Return the [X, Y] coordinate for the center point of the cell that contains the specified text.  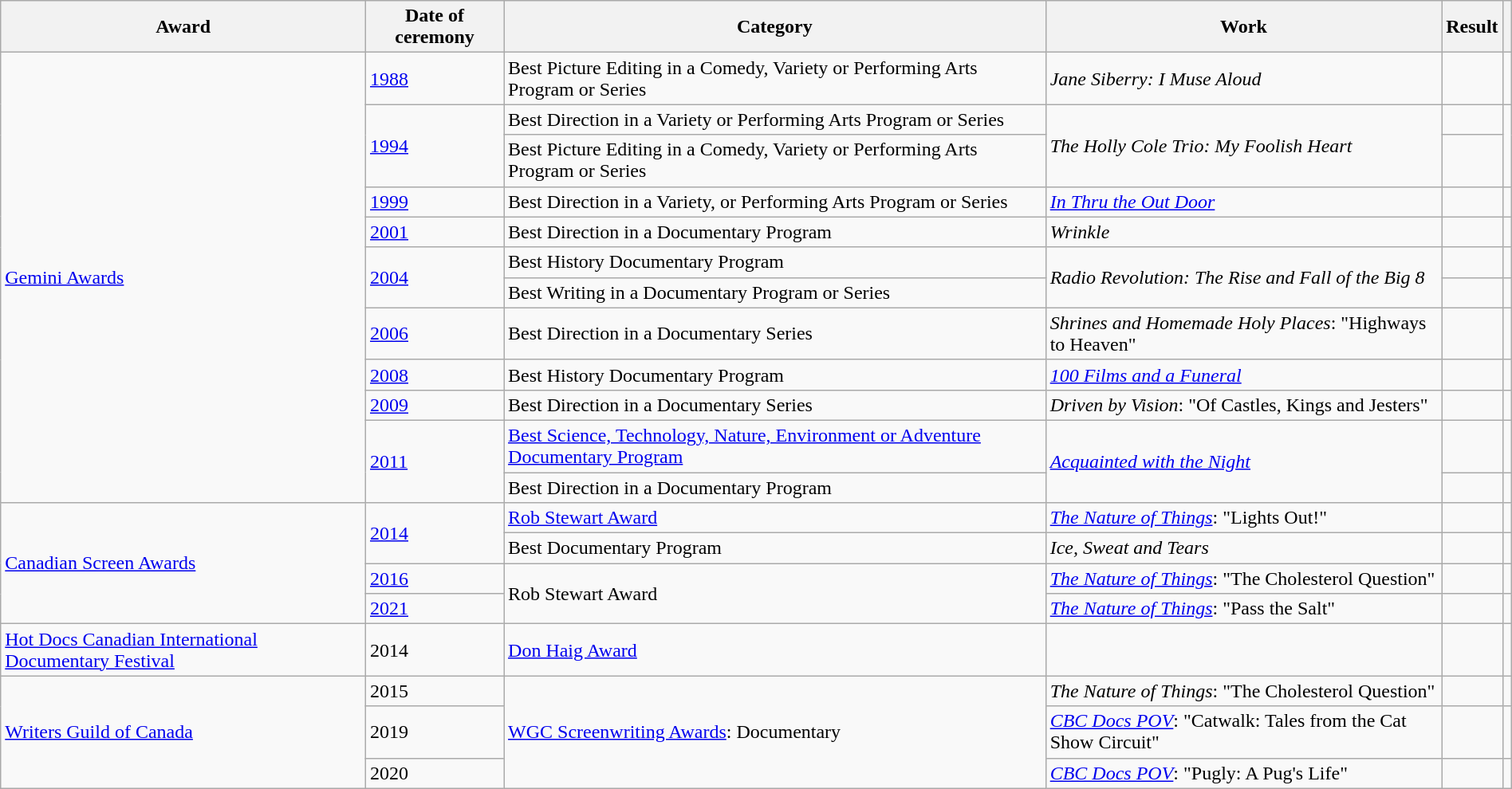
CBC Docs POV: "Catwalk: Tales from the Cat Show Circuit" [1244, 732]
2016 [434, 579]
Best Direction in a Variety or Performing Arts Program or Series [775, 120]
1988 [434, 78]
2020 [434, 773]
2004 [434, 277]
CBC Docs POV: "Pugly: A Pug's Life" [1244, 773]
Best Documentary Program [775, 548]
Result [1472, 27]
Driven by Vision: "Of Castles, Kings and Jesters" [1244, 405]
Best Direction in a Variety, or Performing Arts Program or Series [775, 202]
Date of ceremony [434, 27]
2011 [434, 461]
Gemini Awards [183, 277]
In Thru the Out Door [1244, 202]
WGC Screenwriting Awards: Documentary [775, 732]
2009 [434, 405]
100 Films and a Funeral [1244, 375]
2008 [434, 375]
Best Science, Technology, Nature, Environment or Adventure Documentary Program [775, 446]
Hot Docs Canadian International Documentary Festival [183, 650]
Jane Siberry: I Muse Aloud [1244, 78]
Best Writing in a Documentary Program or Series [775, 292]
1999 [434, 202]
The Holly Cole Trio: My Foolish Heart [1244, 145]
Don Haig Award [775, 650]
Ice, Sweat and Tears [1244, 548]
Wrinkle [1244, 232]
Shrines and Homemade Holy Places: "Highways to Heaven" [1244, 333]
2001 [434, 232]
2019 [434, 732]
Canadian Screen Awards [183, 563]
Award [183, 27]
Radio Revolution: The Rise and Fall of the Big 8 [1244, 277]
Work [1244, 27]
Acquainted with the Night [1244, 461]
Writers Guild of Canada [183, 732]
1994 [434, 145]
2006 [434, 333]
2015 [434, 691]
The Nature of Things: "Pass the Salt" [1244, 609]
2021 [434, 609]
The Nature of Things: "Lights Out!" [1244, 518]
Category [775, 27]
